Detect which cell encompasses the target text, then output its [x, y] center coordinate. 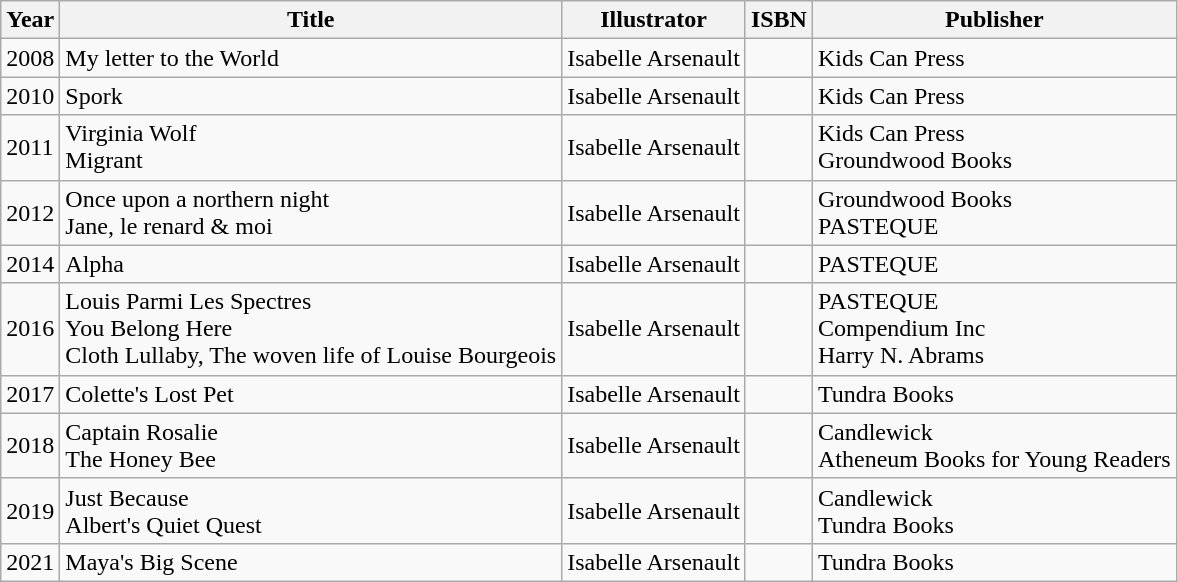
2011 [30, 148]
2008 [30, 58]
Louis Parmi Les SpectresYou Belong HereCloth Lullaby, The woven life of Louise Bourgeois [311, 329]
ISBN [778, 20]
Title [311, 20]
2018 [30, 446]
Alpha [311, 264]
Maya's Big Scene [311, 562]
Once upon a northern nightJane, le renard & moi [311, 212]
Illustrator [654, 20]
Groundwood BooksPASTEQUE [994, 212]
CandlewickTundra Books [994, 510]
Kids Can PressGroundwood Books [994, 148]
Just BecauseAlbert's Quiet Quest [311, 510]
CandlewickAtheneum Books for Young Readers [994, 446]
2012 [30, 212]
2014 [30, 264]
Captain RosalieThe Honey Bee [311, 446]
My letter to the World [311, 58]
Publisher [994, 20]
2019 [30, 510]
PASTEQUE [994, 264]
PASTEQUECompendium IncHarry N. Abrams [994, 329]
Year [30, 20]
Spork [311, 96]
2016 [30, 329]
Virginia WolfMigrant [311, 148]
2021 [30, 562]
2010 [30, 96]
Colette's Lost Pet [311, 394]
2017 [30, 394]
